Detect which cell encompasses the target text, then output its [X, Y] center coordinate. 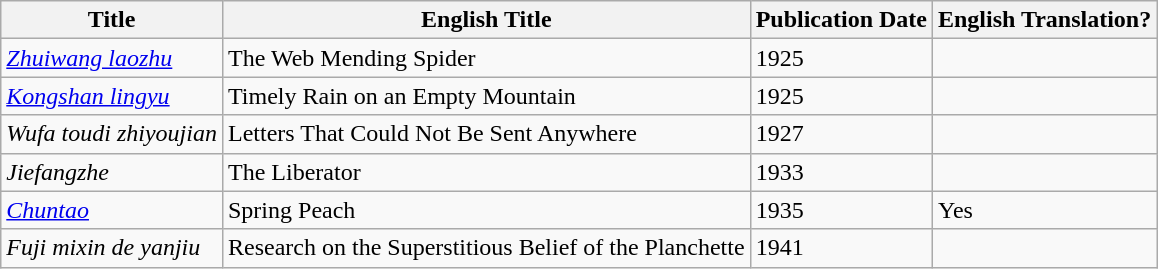
Jiefangzhe [112, 172]
The Web Mending Spider [486, 58]
Publication Date [841, 20]
Zhuiwang laozhu [112, 58]
Fuji mixin de yanjiu [112, 248]
Letters That Could Not Be Sent Anywhere [486, 134]
Wufa toudi zhiyoujian [112, 134]
Kongshan lingyu [112, 96]
Spring Peach [486, 210]
Yes [1044, 210]
The Liberator [486, 172]
1941 [841, 248]
1933 [841, 172]
Research on the Superstitious Belief of the Planchette [486, 248]
Title [112, 20]
1935 [841, 210]
Chuntao [112, 210]
1927 [841, 134]
Timely Rain on an Empty Mountain [486, 96]
English Title [486, 20]
English Translation? [1044, 20]
